Pinpoint the cell where the given text exists, returning its [X, Y] midpoint coordinate. 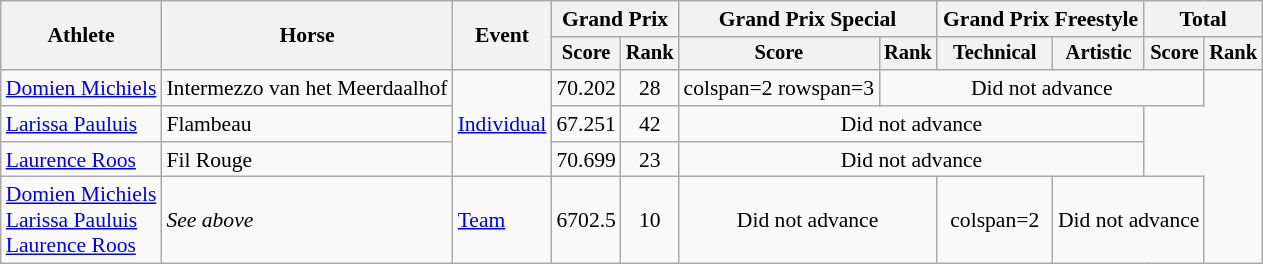
colspan=2 [995, 220]
Laurence Roos [82, 160]
Intermezzo van het Meerdaalhof [306, 88]
Fil Rouge [306, 160]
colspan=2 rowspan=3 [780, 88]
Flambeau [306, 124]
23 [650, 160]
28 [650, 88]
70.202 [586, 88]
Domien MichielsLarissa PauluisLaurence Roos [82, 220]
Event [502, 36]
Athlete [82, 36]
See above [306, 220]
Team [502, 220]
Horse [306, 36]
Total [1203, 19]
Grand Prix [614, 19]
Technical [995, 54]
Larissa Pauluis [82, 124]
67.251 [586, 124]
10 [650, 220]
Grand Prix Freestyle [1041, 19]
70.699 [586, 160]
Grand Prix Special [808, 19]
Domien Michiels [82, 88]
Artistic [1099, 54]
6702.5 [586, 220]
42 [650, 124]
Individual [502, 124]
